Provide the [X, Y] coordinate of the cell's center where the given text is located.  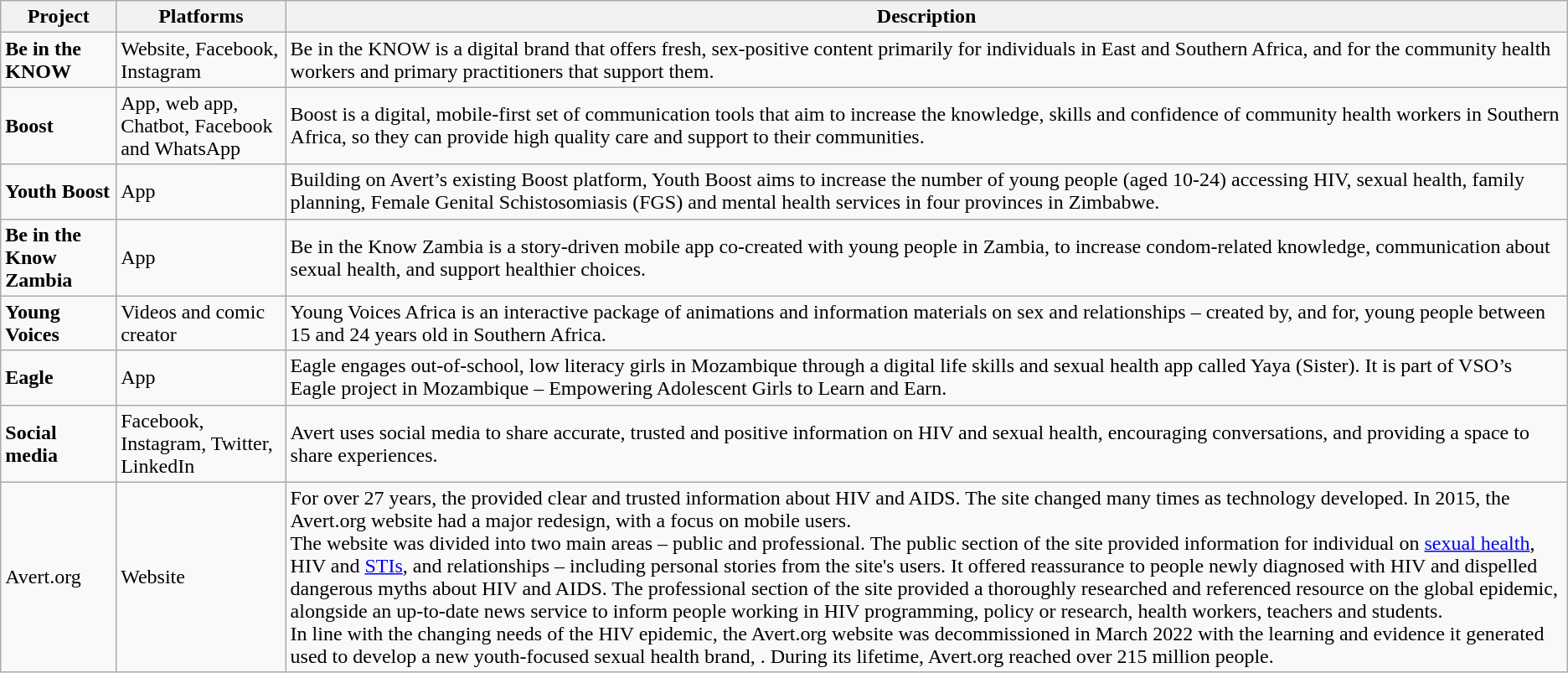
Young Voices [59, 324]
Website [201, 577]
Be in the KNOW [59, 60]
Videos and comic creator [201, 324]
Be in the Know Zambia [59, 257]
App, web app, Chatbot, Facebook and WhatsApp [201, 126]
Eagle [59, 377]
Avert.org [59, 577]
Project [59, 17]
Youth Boost [59, 191]
Boost [59, 126]
Platforms [201, 17]
Website, Facebook, Instagram [201, 60]
Social media [59, 443]
Description [926, 17]
Facebook, Instagram, Twitter, LinkedIn [201, 443]
